Detect which cell encompasses the target text, then output its [X, Y] center coordinate. 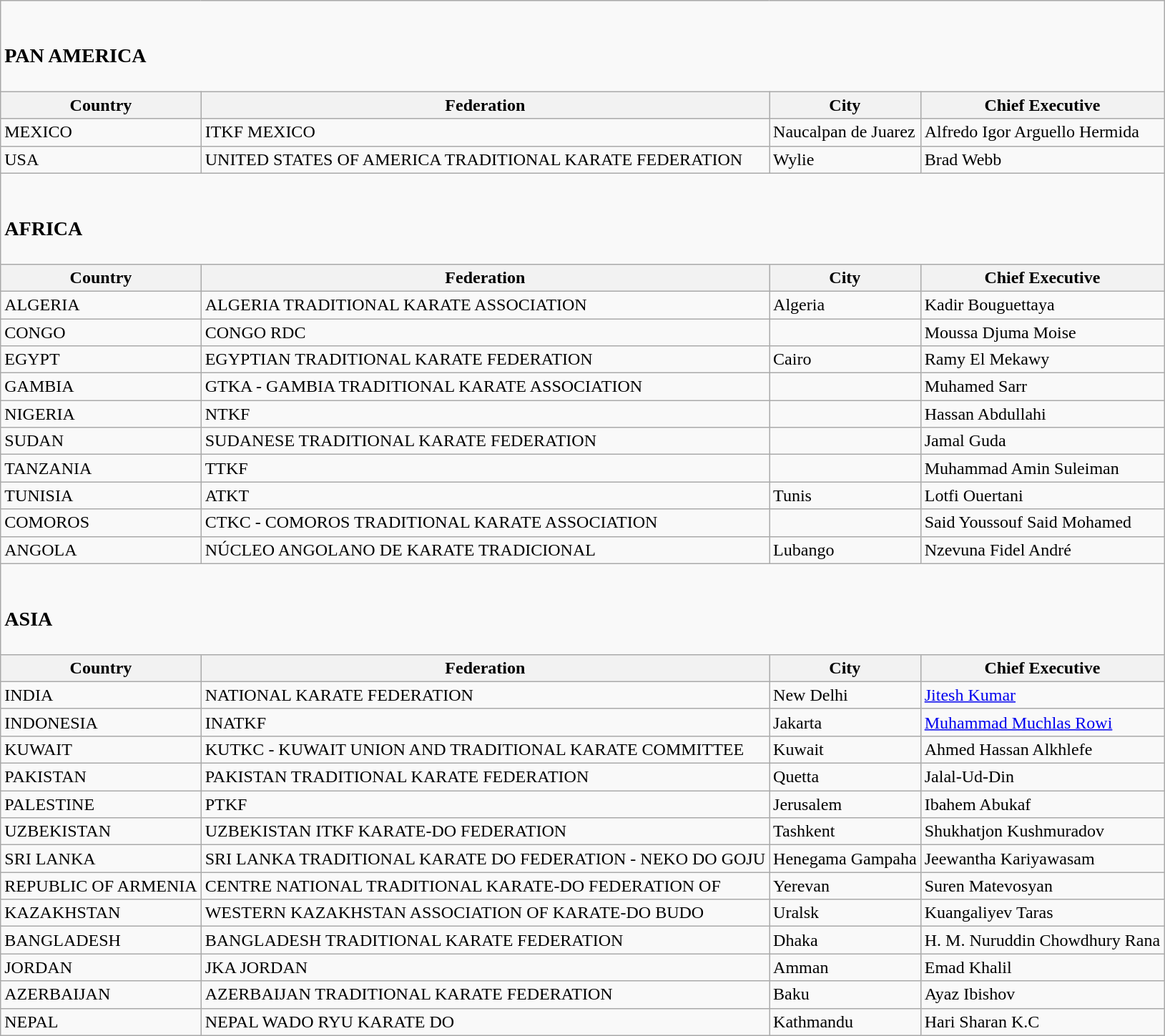
ALGERIA [101, 305]
ALGERIA TRADITIONAL KARATE ASSOCIATION [485, 305]
INDIA [101, 695]
PALESTINE [101, 804]
INATKF [485, 722]
SRI LANKA [101, 859]
Tunis [845, 495]
Emad Khalil [1042, 967]
New Delhi [845, 695]
Muhammad Muchlas Rowi [1042, 722]
NEPAL [101, 1022]
Baku [845, 995]
Jitesh Kumar [1042, 695]
ANGOLA [101, 550]
AFRICA [582, 219]
NEPAL WADO RYU KARATE DO [485, 1022]
KUWAIT [101, 749]
CENTRE NATIONAL TRADITIONAL KARATE-DO FEDERATION OF [485, 886]
Quetta [845, 777]
KAZAKHSTAN [101, 913]
Nzevuna Fidel André [1042, 550]
Ahmed Hassan Alkhlefe [1042, 749]
Uralsk [845, 913]
Jerusalem [845, 804]
Ayaz Ibishov [1042, 995]
Cairo [845, 360]
TUNISIA [101, 495]
Moussa Djuma Moise [1042, 332]
EGYPT [101, 360]
Hassan Abdullahi [1042, 414]
Lubango [845, 550]
BANGLADESH TRADITIONAL KARATE FEDERATION [485, 940]
Said Youssouf Said Mohamed [1042, 523]
SUDAN [101, 441]
GAMBIA [101, 387]
Jakarta [845, 722]
PAN AMERICA [582, 46]
ASIA [582, 609]
PAKISTAN TRADITIONAL KARATE FEDERATION [485, 777]
KUTKC - KUWAIT UNION AND TRADITIONAL KARATE COMMITTEE [485, 749]
CONGO RDC [485, 332]
UZBEKISTAN ITKF KARATE-DO FEDERATION [485, 832]
Muhamed Sarr [1042, 387]
GTKA - GAMBIA TRADITIONAL KARATE ASSOCIATION [485, 387]
Kuwait [845, 749]
TTKF [485, 468]
EGYPTIAN TRADITIONAL KARATE FEDERATION [485, 360]
Algeria [845, 305]
Jalal-Ud-Din [1042, 777]
Kuangaliyev Taras [1042, 913]
Brad Webb [1042, 159]
H. M. Nuruddin Chowdhury Rana [1042, 940]
SRI LANKA TRADITIONAL KARATE DO FEDERATION - NEKO DO GOJU [485, 859]
Kathmandu [845, 1022]
ATKT [485, 495]
Dhaka [845, 940]
COMOROS [101, 523]
JKA JORDAN [485, 967]
JORDAN [101, 967]
REPUBLIC OF ARMENIA [101, 886]
TANZANIA [101, 468]
Ibahem Abukaf [1042, 804]
UZBEKISTAN [101, 832]
INDONESIA [101, 722]
Naucalpan de Juarez [845, 132]
NIGERIA [101, 414]
NÚCLEO ANGOLANO DE KARATE TRADICIONAL [485, 550]
Shukhatjon Kushmuradov [1042, 832]
CTKC - COMOROS TRADITIONAL KARATE ASSOCIATION [485, 523]
Lotfi Ouertani [1042, 495]
NATIONAL KARATE FEDERATION [485, 695]
PTKF [485, 804]
CONGO [101, 332]
SUDANESE TRADITIONAL KARATE FEDERATION [485, 441]
Alfredo Igor Arguello Hermida [1042, 132]
Yerevan [845, 886]
UNITED STATES OF AMERICA TRADITIONAL KARATE FEDERATION [485, 159]
Ramy El Mekawy [1042, 360]
Jeewantha Kariyawasam [1042, 859]
AZERBAIJAN [101, 995]
Henegama Gampaha [845, 859]
Kadir Bouguettaya [1042, 305]
BANGLADESH [101, 940]
MEXICO [101, 132]
NTKF [485, 414]
AZERBAIJAN TRADITIONAL KARATE FEDERATION [485, 995]
Wylie [845, 159]
WESTERN KAZAKHSTAN ASSOCIATION OF KARATE-DO BUDO [485, 913]
USA [101, 159]
Muhammad Amin Suleiman [1042, 468]
Tashkent [845, 832]
Jamal Guda [1042, 441]
Amman [845, 967]
PAKISTAN [101, 777]
Suren Matevosyan [1042, 886]
Hari Sharan K.C [1042, 1022]
ITKF MEXICO [485, 132]
